Provide the [X, Y] coordinate of the cell's center where the given text is located.  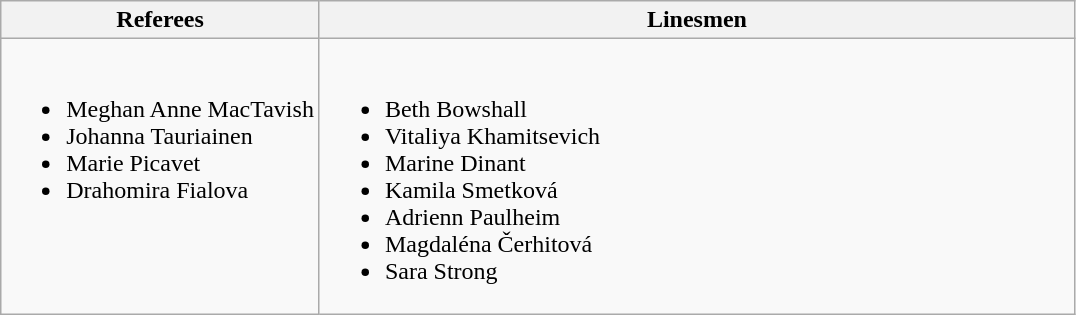
Meghan Anne MacTavish Johanna Tauriainen Marie Picavet Drahomira Fialova [160, 176]
Beth Bowshall Vitaliya Khamitsevich Marine Dinant Kamila Smetková Adrienn Paulheim Magdaléna Čerhitová Sara Strong [696, 176]
Linesmen [696, 20]
Referees [160, 20]
